From the cell containing the given text, extract its center point as [X, Y] coordinate. 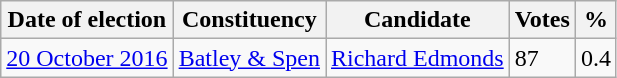
Candidate [418, 20]
% [596, 20]
87 [542, 58]
Constituency [249, 20]
Richard Edmonds [418, 58]
Batley & Spen [249, 58]
20 October 2016 [87, 58]
Date of election [87, 20]
Votes [542, 20]
0.4 [596, 58]
